Scan for the cell matching the given text and deliver its [X, Y] coordinate at center. 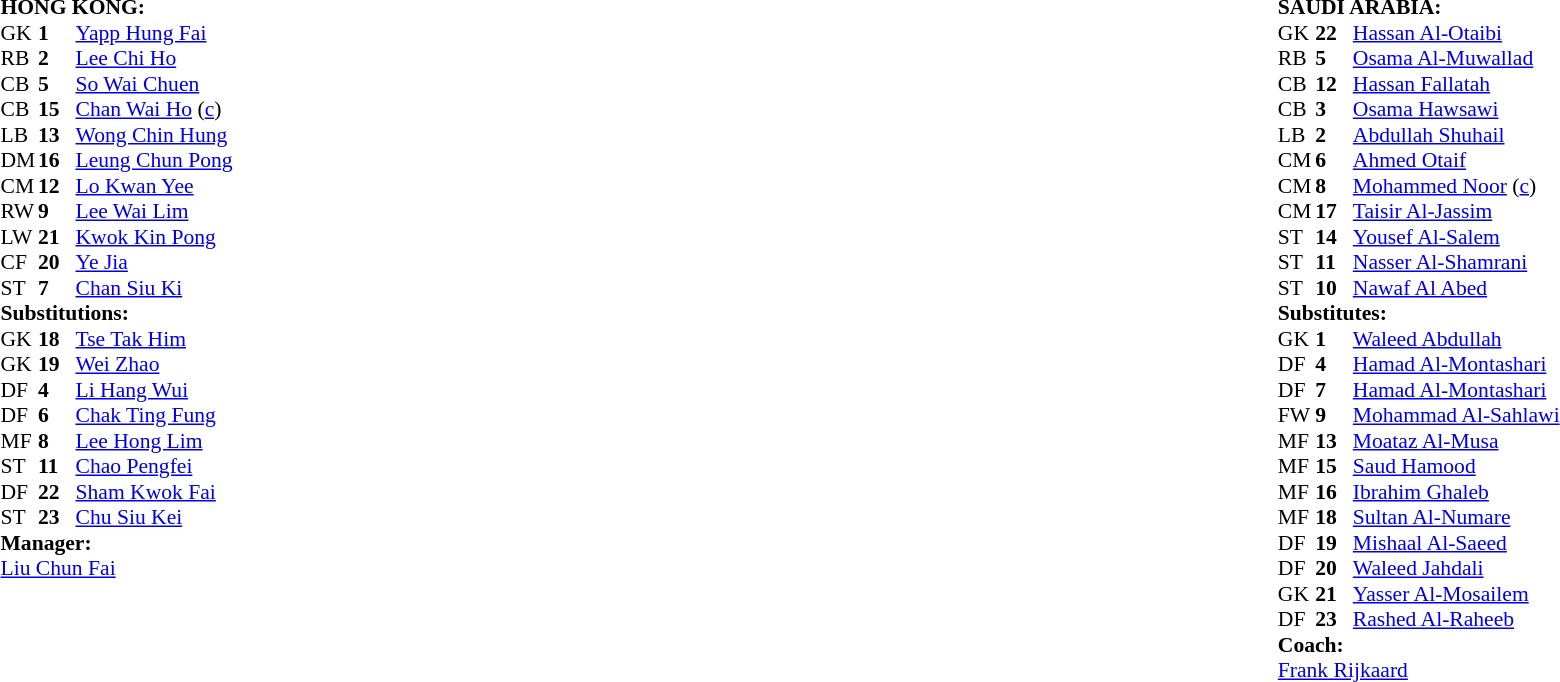
Leung Chun Pong [154, 161]
Substitutions: [116, 313]
Chak Ting Fung [154, 415]
Chu Siu Kei [154, 517]
Lee Chi Ho [154, 59]
Rashed Al-Raheeb [1456, 619]
Mishaal Al-Saeed [1456, 543]
Mohammad Al-Sahlawi [1456, 415]
14 [1334, 237]
Lee Hong Lim [154, 441]
Yasser Al-Mosailem [1456, 594]
Ahmed Otaif [1456, 161]
Taisir Al-Jassim [1456, 211]
Nasser Al-Shamrani [1456, 263]
Waleed Jahdali [1456, 569]
17 [1334, 211]
Li Hang Wui [154, 390]
Substitutes: [1419, 313]
CF [19, 263]
Sham Kwok Fai [154, 492]
Yapp Hung Fai [154, 33]
Yousef Al-Salem [1456, 237]
Abdullah Shuhail [1456, 135]
Chan Wai Ho (c) [154, 109]
Chan Siu Ki [154, 288]
LW [19, 237]
Moataz Al-Musa [1456, 441]
Tse Tak Him [154, 339]
Osama Hawsawi [1456, 109]
Liu Chun Fai [116, 569]
Ye Jia [154, 263]
Kwok Kin Pong [154, 237]
Ibrahim Ghaleb [1456, 492]
Wong Chin Hung [154, 135]
Wei Zhao [154, 365]
FW [1297, 415]
10 [1334, 288]
Lee Wai Lim [154, 211]
Sultan Al-Numare [1456, 517]
Hassan Al-Otaibi [1456, 33]
Mohammed Noor (c) [1456, 186]
3 [1334, 109]
Coach: [1419, 645]
Manager: [116, 543]
RW [19, 211]
So Wai Chuen [154, 84]
Nawaf Al Abed [1456, 288]
Osama Al-Muwallad [1456, 59]
Saud Hamood [1456, 467]
Chao Pengfei [154, 467]
Hassan Fallatah [1456, 84]
Lo Kwan Yee [154, 186]
DM [19, 161]
Waleed Abdullah [1456, 339]
